Return [x, y] of the center of cell containing provided text 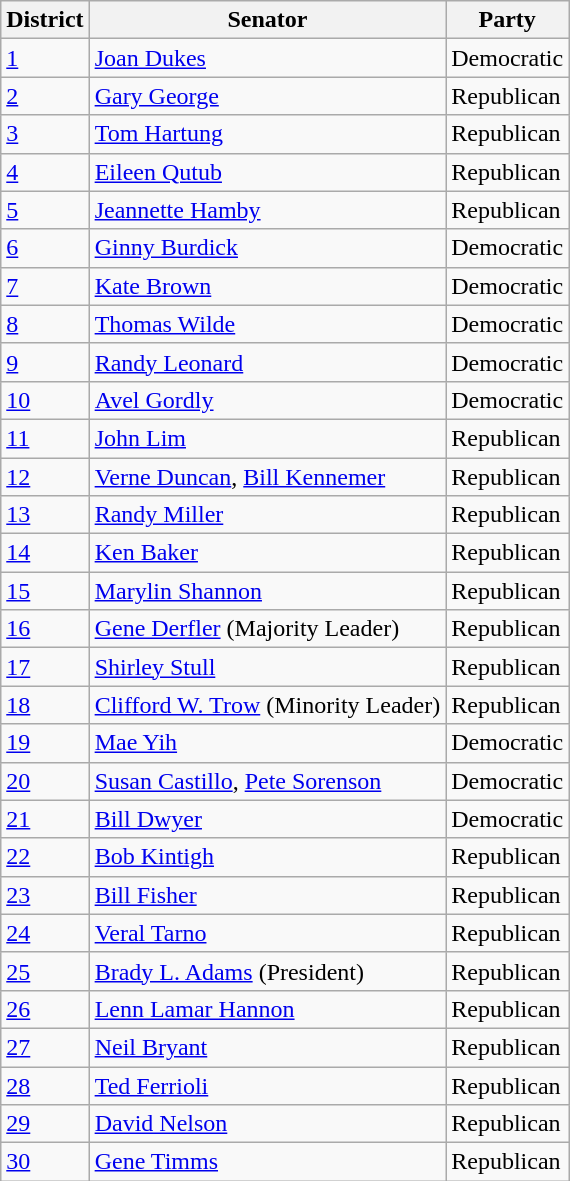
Ted Ferrioli [268, 1085]
24 [45, 933]
30 [45, 1162]
Brady L. Adams (President) [268, 971]
11 [45, 438]
28 [45, 1085]
7 [45, 286]
Randy Leonard [268, 362]
12 [45, 477]
19 [45, 743]
Gene Timms [268, 1162]
16 [45, 629]
8 [45, 324]
29 [45, 1124]
Ken Baker [268, 553]
Susan Castillo, Pete Sorenson [268, 781]
14 [45, 553]
15 [45, 591]
22 [45, 857]
Joan Dukes [268, 58]
John Lim [268, 438]
13 [45, 515]
25 [45, 971]
Randy Miller [268, 515]
18 [45, 705]
Party [508, 20]
Jeannette Hamby [268, 210]
Bill Dwyer [268, 819]
27 [45, 1047]
Veral Tarno [268, 933]
Thomas Wilde [268, 324]
Bob Kintigh [268, 857]
Verne Duncan, Bill Kennemer [268, 477]
Gary George [268, 96]
Avel Gordly [268, 400]
Marylin Shannon [268, 591]
4 [45, 172]
3 [45, 134]
Shirley Stull [268, 667]
17 [45, 667]
26 [45, 1009]
Bill Fisher [268, 895]
Clifford W. Trow (Minority Leader) [268, 705]
23 [45, 895]
Kate Brown [268, 286]
20 [45, 781]
Gene Derfler (Majority Leader) [268, 629]
21 [45, 819]
2 [45, 96]
5 [45, 210]
Tom Hartung [268, 134]
Ginny Burdick [268, 248]
Senator [268, 20]
6 [45, 248]
1 [45, 58]
Mae Yih [268, 743]
District [45, 20]
9 [45, 362]
Neil Bryant [268, 1047]
David Nelson [268, 1124]
10 [45, 400]
Lenn Lamar Hannon [268, 1009]
Eileen Qutub [268, 172]
